Identify which cell holds the provided text, then report its [X, Y] central coordinate. 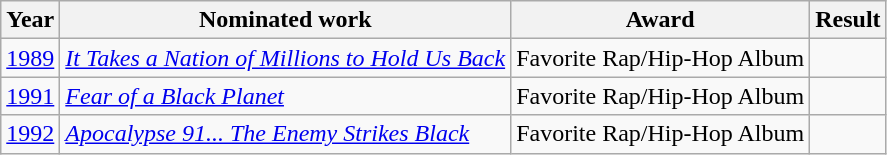
1991 [30, 96]
1992 [30, 134]
Nominated work [286, 20]
Year [30, 20]
Fear of a Black Planet [286, 96]
It Takes a Nation of Millions to Hold Us Back [286, 58]
1989 [30, 58]
Award [660, 20]
Result [848, 20]
Apocalypse 91... The Enemy Strikes Black [286, 134]
